Output the (x, y) coordinate of the center of the cell containing the given text.  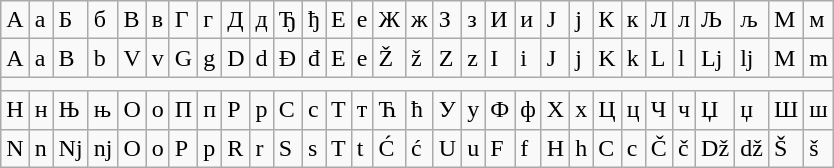
Е (339, 20)
х (582, 110)
s (314, 148)
Š (786, 148)
A (15, 58)
C (607, 148)
и (528, 20)
G (183, 58)
М (786, 20)
В (132, 20)
ž (420, 58)
з (474, 20)
Ć (390, 148)
ж (420, 20)
а (41, 20)
Т (339, 110)
Х (555, 110)
г (210, 20)
ђ (314, 20)
o (158, 148)
ć (420, 148)
nj (103, 148)
m (819, 58)
в (158, 20)
С (288, 110)
П (183, 110)
ф (528, 110)
K (607, 58)
r (262, 148)
Б (70, 20)
Ž (390, 58)
k (633, 58)
О (132, 110)
R (236, 148)
V (132, 58)
lj (752, 58)
Đ (288, 58)
Њ (70, 110)
d (262, 58)
К (607, 20)
t (362, 148)
Љ (716, 20)
б (103, 20)
a (41, 58)
L (658, 58)
њ (103, 110)
м (819, 20)
N (15, 148)
D (236, 58)
Р (236, 110)
р (262, 110)
ј (582, 20)
Ђ (288, 20)
f (528, 148)
i (528, 58)
Z (447, 58)
Ц (607, 110)
љ (752, 20)
у (474, 110)
n (41, 148)
I (500, 58)
v (158, 58)
н (41, 110)
p (210, 148)
ч (684, 110)
č (684, 148)
З (447, 20)
H (555, 148)
l (684, 58)
У (447, 110)
Dž (716, 148)
ћ (420, 110)
E (339, 58)
Č (658, 148)
Ш (786, 110)
B (70, 58)
š (819, 148)
ш (819, 110)
S (288, 148)
dž (752, 148)
T (339, 148)
Д (236, 20)
ц (633, 110)
J (555, 58)
b (103, 58)
А (15, 20)
c (633, 148)
h (582, 148)
Nj (70, 148)
j (582, 58)
Л (658, 20)
Lj (716, 58)
о (158, 110)
с (314, 110)
P (183, 148)
Ћ (390, 110)
g (210, 58)
Ф (500, 110)
И (500, 20)
т (362, 110)
Ж (390, 20)
п (210, 110)
đ (314, 58)
O (132, 148)
Н (15, 110)
л (684, 20)
e (362, 58)
Џ (716, 110)
д (262, 20)
к (633, 20)
Г (183, 20)
Ч (658, 110)
u (474, 148)
M (786, 58)
F (500, 148)
U (447, 148)
Ј (555, 20)
z (474, 58)
е (362, 20)
џ (752, 110)
